Detect which cell encompasses the target text, then output its [X, Y] center coordinate. 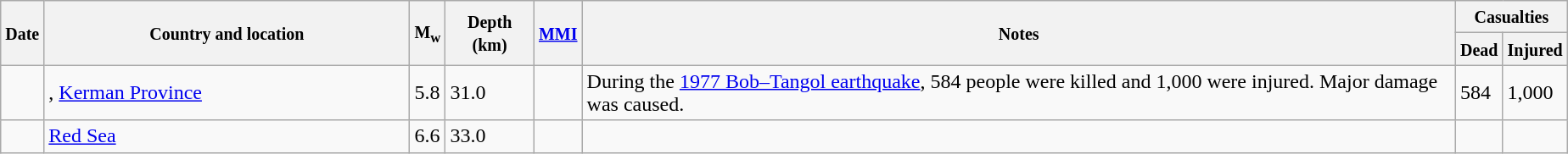
1,000 [1535, 93]
, Kerman Province [227, 93]
Mw [428, 33]
Dead [1479, 49]
584 [1479, 93]
31.0 [490, 93]
Casualties [1511, 17]
Notes [1018, 33]
Country and location [227, 33]
6.6 [428, 136]
Depth (km) [490, 33]
MMI [558, 33]
Injured [1535, 49]
Red Sea [227, 136]
Date [22, 33]
5.8 [428, 93]
During the 1977 Bob–Tangol earthquake, 584 people were killed and 1,000 were injured. Major damage was caused. [1018, 93]
33.0 [490, 136]
